Provide the [x, y] coordinate of the cell's center where the given text is located.  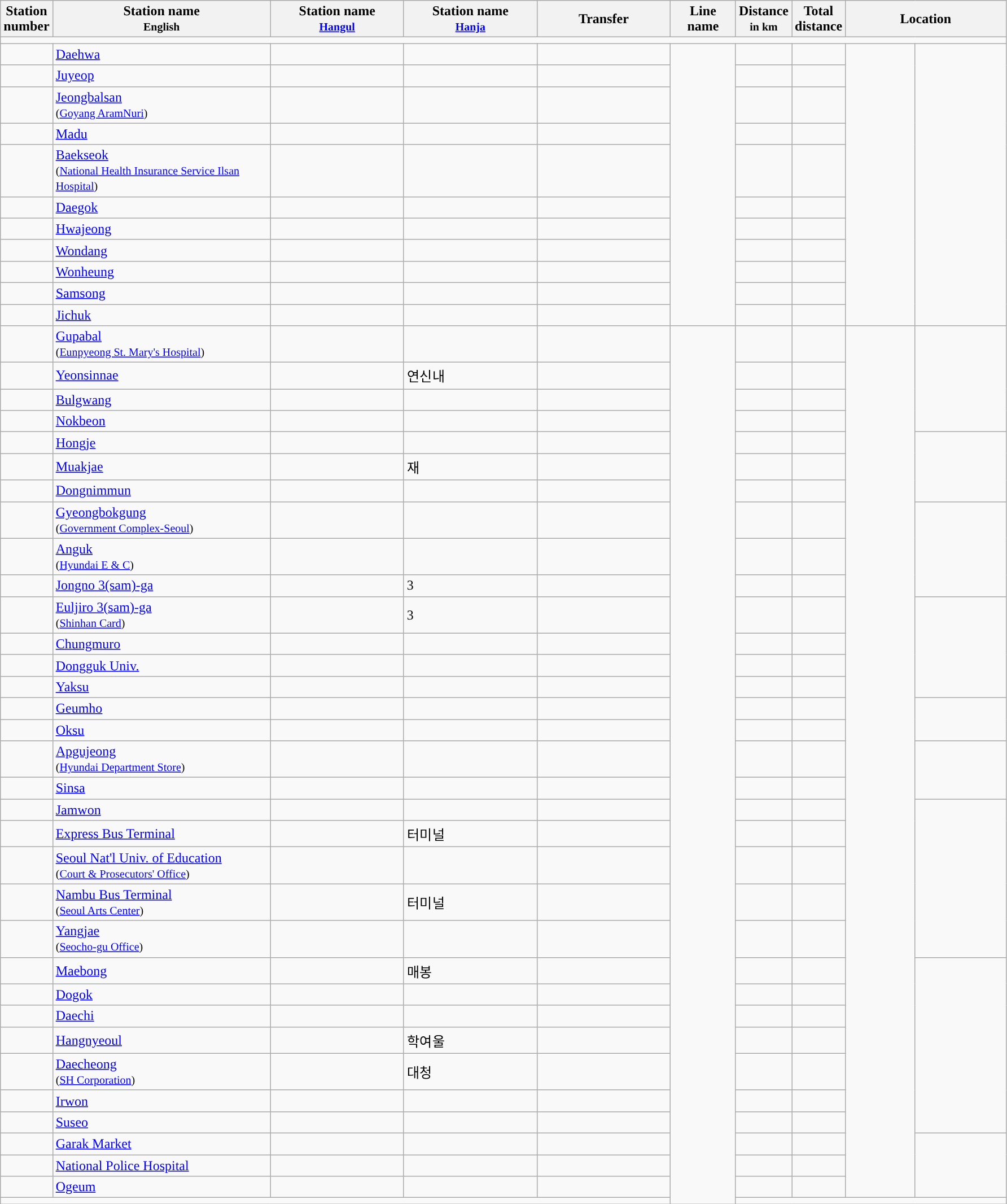
Daegok [161, 207]
Madu [161, 134]
Baekseok (National Health Insurance Service Ilsan Hospital) [161, 171]
Juyeop [161, 76]
Garak Market [161, 1144]
Hangnyeoul [161, 1040]
Station nameHanja [470, 19]
Totaldistance [818, 19]
Line name [703, 19]
재 [470, 466]
Yeonsinnae [161, 376]
Anguk (Hyundai E & C) [161, 557]
Daechi [161, 1016]
Express Bus Terminal [161, 834]
Daehwa [161, 54]
Location [926, 19]
Hongje [161, 443]
Apgujeong (Hyundai Department Store) [161, 759]
매봉 [470, 970]
Jichuk [161, 315]
Muakjae [161, 466]
Ogeum [161, 1187]
Maebong [161, 970]
Chungmuro [161, 644]
Gyeongbokgung (Government Complex-Seoul) [161, 520]
Jongno 3(sam)-ga [161, 586]
Yaksu [161, 687]
Oksu [161, 730]
연신내 [470, 376]
Gupabal (Eunpyeong St. Mary's Hospital) [161, 344]
Dongnimmun [161, 491]
Bulgwang [161, 400]
Nokbeon [161, 421]
Hwajeong [161, 229]
Geumho [161, 708]
대청 [470, 1072]
Seoul Nat'l Univ. of Education (Court & Prosecutors' Office) [161, 865]
Wondang [161, 250]
Wonheung [161, 272]
Jamwon [161, 810]
Yangjae (Seocho-gu Office) [161, 939]
Irwon [161, 1101]
Jeongbalsan (Goyang AramNuri) [161, 105]
Station nameHangul [337, 19]
Stationnumber [27, 19]
Station nameEnglish [161, 19]
National Police Hospital [161, 1165]
Daecheong (SH Corporation) [161, 1072]
Suseo [161, 1122]
Euljiro 3(sam)-ga (Shinhan Card) [161, 614]
Samsong [161, 293]
Nambu Bus Terminal (Seoul Arts Center) [161, 902]
Sinsa [161, 788]
Dogok [161, 994]
Dongguk Univ. [161, 665]
Distancein km [763, 19]
Transfer [603, 19]
학여울 [470, 1040]
